Detect which cell encompasses the target text, then output its (X, Y) center coordinate. 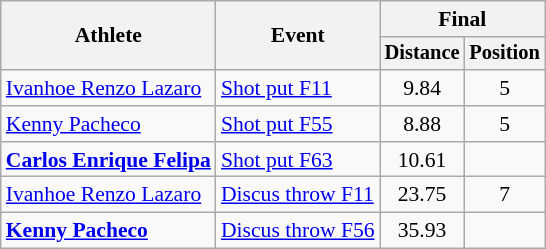
10.61 (422, 160)
Shot put F63 (298, 160)
8.88 (422, 124)
Discus throw F11 (298, 195)
Shot put F55 (298, 124)
7 (504, 195)
Discus throw F56 (298, 231)
35.93 (422, 231)
Distance (422, 54)
Shot put F11 (298, 88)
Athlete (108, 36)
Position (504, 54)
Event (298, 36)
Final (462, 19)
Carlos Enrique Felipa (108, 160)
23.75 (422, 195)
9.84 (422, 88)
